Pinpoint the cell where the given text exists, returning its [x, y] midpoint coordinate. 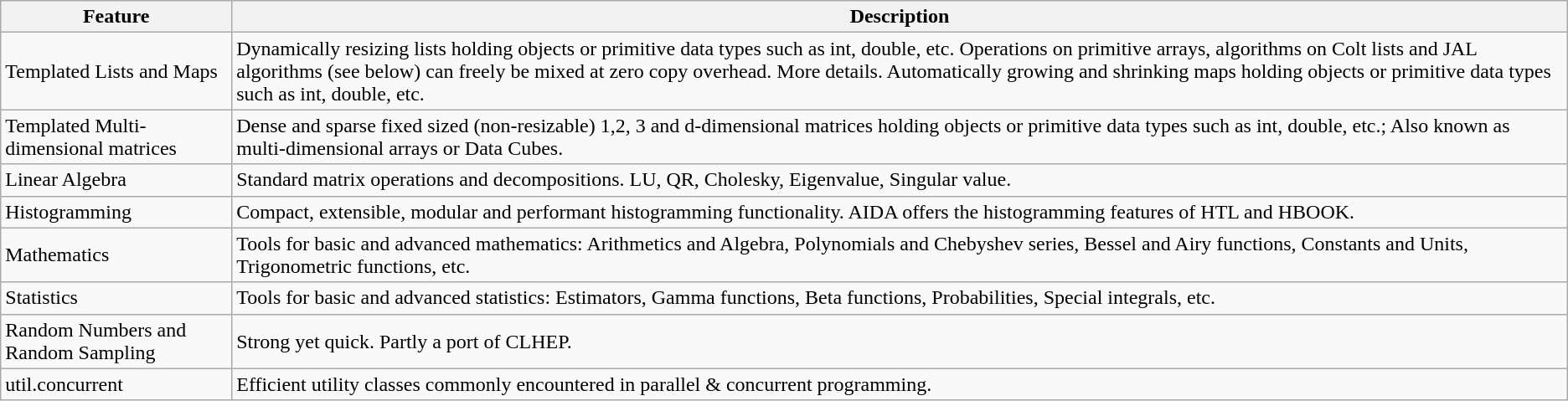
Description [900, 17]
Histogramming [116, 212]
Standard matrix operations and decompositions. LU, QR, Cholesky, Eigenvalue, Singular value. [900, 180]
Random Numbers and Random Sampling [116, 342]
Strong yet quick. Partly a port of CLHEP. [900, 342]
util.concurrent [116, 384]
Statistics [116, 298]
Compact, extensible, modular and performant histogramming functionality. AIDA offers the histogramming features of HTL and HBOOK. [900, 212]
Efficient utility classes commonly encountered in parallel & concurrent programming. [900, 384]
Linear Algebra [116, 180]
Feature [116, 17]
Mathematics [116, 254]
Templated Multi-dimensional matrices [116, 137]
Templated Lists and Maps [116, 71]
Tools for basic and advanced statistics: Estimators, Gamma functions, Beta functions, Probabilities, Special integrals, etc. [900, 298]
